From the cell containing the given text, extract its center point as (X, Y) coordinate. 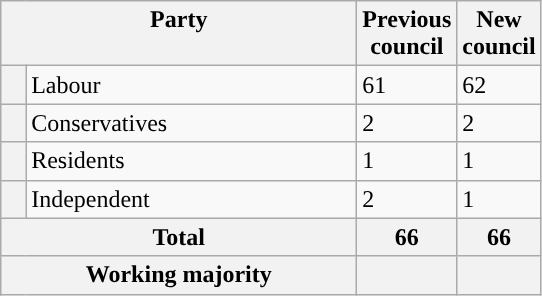
Working majority (179, 275)
Total (179, 237)
62 (499, 85)
61 (407, 85)
Conservatives (192, 123)
Previous council (407, 34)
Party (179, 34)
New council (499, 34)
Labour (192, 85)
Independent (192, 199)
Residents (192, 161)
